From the cell containing the given text, extract its center point as (X, Y) coordinate. 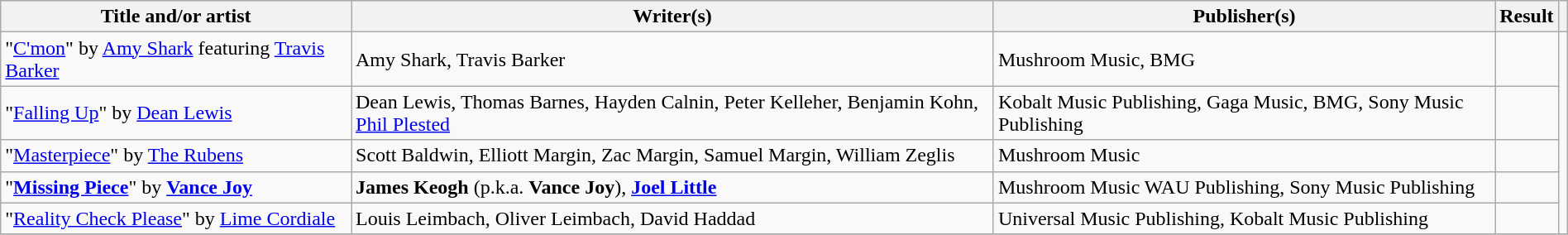
Mushroom Music (1244, 156)
Universal Music Publishing, Kobalt Music Publishing (1244, 218)
Mushroom Music WAU Publishing, Sony Music Publishing (1244, 187)
Result (1527, 17)
"Falling Up" by Dean Lewis (176, 113)
Amy Shark, Travis Barker (672, 60)
"C'mon" by Amy Shark featuring Travis Barker (176, 60)
"Missing Piece" by Vance Joy (176, 187)
Scott Baldwin, Elliott Margin, Zac Margin, Samuel Margin, William Zeglis (672, 156)
Kobalt Music Publishing, Gaga Music, BMG, Sony Music Publishing (1244, 113)
"Reality Check Please" by Lime Cordiale (176, 218)
"Masterpiece" by The Rubens (176, 156)
Louis Leimbach, Oliver Leimbach, David Haddad (672, 218)
James Keogh (p.k.a. Vance Joy), Joel Little (672, 187)
Publisher(s) (1244, 17)
Dean Lewis, Thomas Barnes, Hayden Calnin, Peter Kelleher, Benjamin Kohn, Phil Plested (672, 113)
Mushroom Music, BMG (1244, 60)
Title and/or artist (176, 17)
Writer(s) (672, 17)
